Find where the given text appears and provide that cell's center as [X, Y] coordinate. 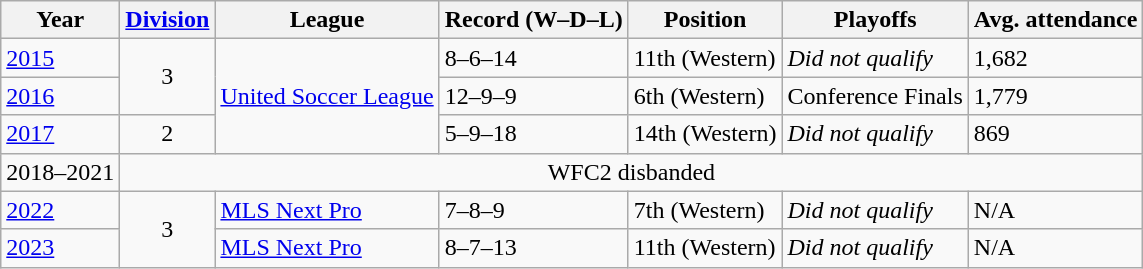
7–8–9 [534, 210]
2017 [60, 134]
United Soccer League [327, 96]
Division [168, 20]
2023 [60, 248]
Position [705, 20]
Record (W–D–L) [534, 20]
1,682 [1056, 58]
869 [1056, 134]
7th (Western) [705, 210]
2018–2021 [60, 172]
6th (Western) [705, 96]
2015 [60, 58]
2022 [60, 210]
12–9–9 [534, 96]
WFC2 disbanded [632, 172]
2016 [60, 96]
Avg. attendance [1056, 20]
8–7–13 [534, 248]
2 [168, 134]
Playoffs [875, 20]
League [327, 20]
1,779 [1056, 96]
Conference Finals [875, 96]
8–6–14 [534, 58]
Year [60, 20]
5–9–18 [534, 134]
14th (Western) [705, 134]
